Return [x, y] of the center of cell containing provided text 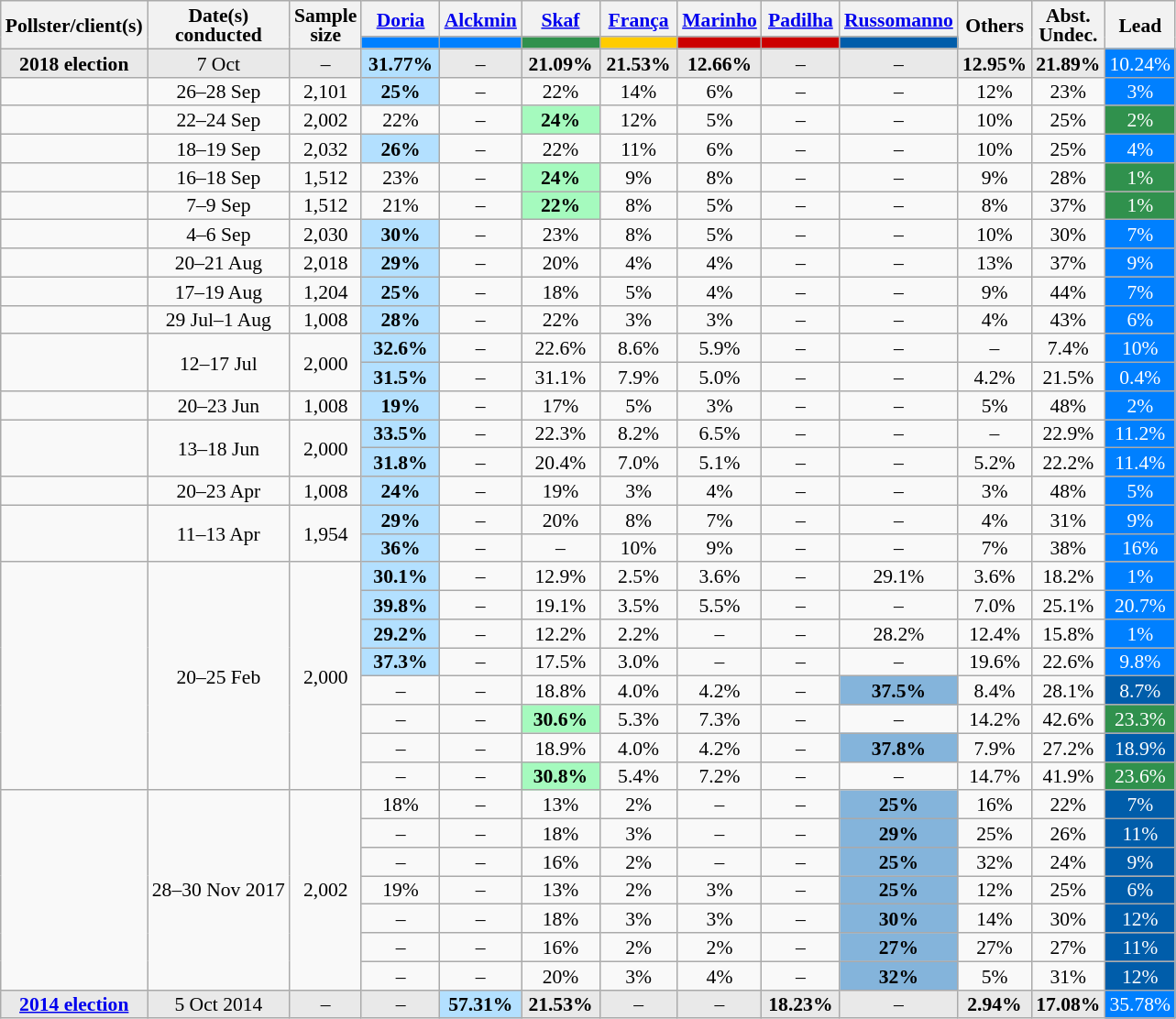
7–9 Sep [218, 205]
21% [400, 205]
Doria [400, 18]
29 Jul–1 Aug [218, 319]
21.09% [561, 62]
32.6% [400, 348]
35.78% [1140, 1004]
30.1% [400, 577]
42.6% [1068, 718]
Padilha [801, 18]
31.1% [561, 378]
5.1% [720, 462]
26–28 Sep [218, 92]
5.0% [720, 378]
12.9% [561, 577]
39.8% [400, 605]
Date(s)conducted [218, 25]
Skaf [561, 18]
19.1% [561, 605]
41.9% [1068, 775]
3.5% [638, 605]
5.4% [638, 775]
22–24 Sep [218, 121]
França [638, 18]
Lead [1140, 25]
23.3% [1140, 718]
12–17 Jul [218, 363]
21.89% [1068, 62]
2018 election [74, 62]
9.8% [1140, 662]
28.1% [1068, 691]
Samplesize [325, 25]
11.4% [1140, 462]
7.4% [1068, 348]
22.3% [561, 434]
20.4% [561, 462]
12.4% [995, 634]
5.2% [995, 462]
17.5% [561, 662]
2.2% [638, 634]
11–13 Apr [218, 533]
2,101 [325, 92]
18.23% [801, 1004]
12.2% [561, 634]
38% [1068, 548]
30.6% [561, 718]
57.31% [480, 1004]
3.0% [638, 662]
31.77% [400, 62]
5 Oct 2014 [218, 1004]
23.6% [1140, 775]
2.5% [638, 577]
6.5% [720, 434]
18–19 Sep [218, 148]
15.8% [1068, 634]
14.7% [995, 775]
20–23 Jun [218, 405]
29.2% [400, 634]
17–19 Aug [218, 291]
20–23 Apr [218, 491]
31.8% [400, 462]
11.2% [1140, 434]
0.4% [1140, 378]
22.9% [1068, 434]
27.2% [1068, 748]
2014 election [74, 1004]
2.94% [995, 1004]
10.24% [1140, 62]
25.1% [1068, 605]
2,032 [325, 148]
43% [1068, 319]
8.7% [1140, 691]
14.2% [995, 718]
17% [561, 405]
28.2% [898, 634]
7.2% [720, 775]
20–25 Feb [218, 676]
Alckmin [480, 18]
22.2% [1068, 462]
8.6% [638, 348]
Others [995, 25]
2,018 [325, 262]
36% [400, 548]
20.7% [1140, 605]
17.08% [1068, 1004]
18.8% [561, 691]
37.3% [400, 662]
12.95% [995, 62]
2,030 [325, 235]
33.5% [400, 434]
1,204 [325, 291]
5.3% [638, 718]
Pollster/client(s) [74, 25]
44% [1068, 291]
7 Oct [218, 62]
Abst.Undec. [1068, 25]
5.5% [720, 605]
29.1% [898, 577]
Russomanno [898, 18]
5.9% [720, 348]
13–18 Jun [218, 448]
28–30 Nov 2017 [218, 891]
20–21 Aug [218, 262]
7.3% [720, 718]
37.8% [898, 748]
1,954 [325, 533]
21.5% [1068, 378]
30.8% [561, 775]
16–18 Sep [218, 178]
12.66% [720, 62]
31.5% [400, 378]
8.2% [638, 434]
4–6 Sep [218, 235]
18.2% [1068, 577]
8.4% [995, 691]
37.5% [898, 691]
Marinho [720, 18]
19.6% [995, 662]
